Find where the given text appears and provide that cell's center as [X, Y] coordinate. 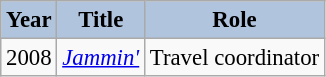
Role [235, 20]
Travel coordinator [235, 58]
Jammin' [101, 58]
Title [101, 20]
Year [29, 20]
2008 [29, 58]
